Find where the given text appears and provide that cell's center as [x, y] coordinate. 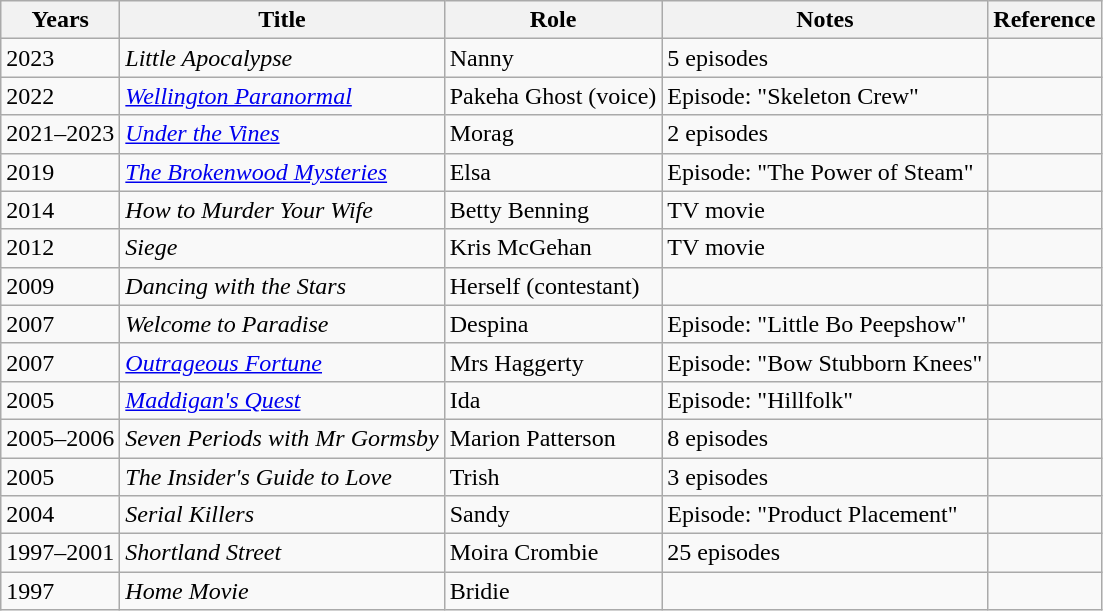
Wellington Paranormal [282, 96]
How to Murder Your Wife [282, 210]
Reference [1044, 20]
2019 [60, 172]
Betty Benning [553, 210]
1997 [60, 591]
Marion Patterson [553, 438]
Serial Killers [282, 515]
Despina [553, 324]
2009 [60, 286]
Mrs Haggerty [553, 362]
Welcome to Paradise [282, 324]
Episode: "Bow Stubborn Knees" [825, 362]
Episode: "Little Bo Peepshow" [825, 324]
8 episodes [825, 438]
Episode: "Product Placement" [825, 515]
Little Apocalypse [282, 58]
Under the Vines [282, 134]
Title [282, 20]
Siege [282, 248]
5 episodes [825, 58]
Role [553, 20]
Outrageous Fortune [282, 362]
Episode: "Skeleton Crew" [825, 96]
Elsa [553, 172]
Herself (contestant) [553, 286]
Seven Periods with Mr Gormsby [282, 438]
2014 [60, 210]
2005–2006 [60, 438]
2 episodes [825, 134]
1997–2001 [60, 553]
Dancing with the Stars [282, 286]
Trish [553, 477]
Maddigan's Quest [282, 400]
Shortland Street [282, 553]
The Brokenwood Mysteries [282, 172]
2022 [60, 96]
Episode: "Hillfolk" [825, 400]
3 episodes [825, 477]
Moira Crombie [553, 553]
Years [60, 20]
Morag [553, 134]
Pakeha Ghost (voice) [553, 96]
2012 [60, 248]
The Insider's Guide to Love [282, 477]
Episode: "The Power of Steam" [825, 172]
Sandy [553, 515]
2021–2023 [60, 134]
25 episodes [825, 553]
Notes [825, 20]
2004 [60, 515]
2023 [60, 58]
Home Movie [282, 591]
Nanny [553, 58]
Ida [553, 400]
Kris McGehan [553, 248]
Bridie [553, 591]
